For the text-containing cell, return its midpoint in (X, Y) coordinate format. 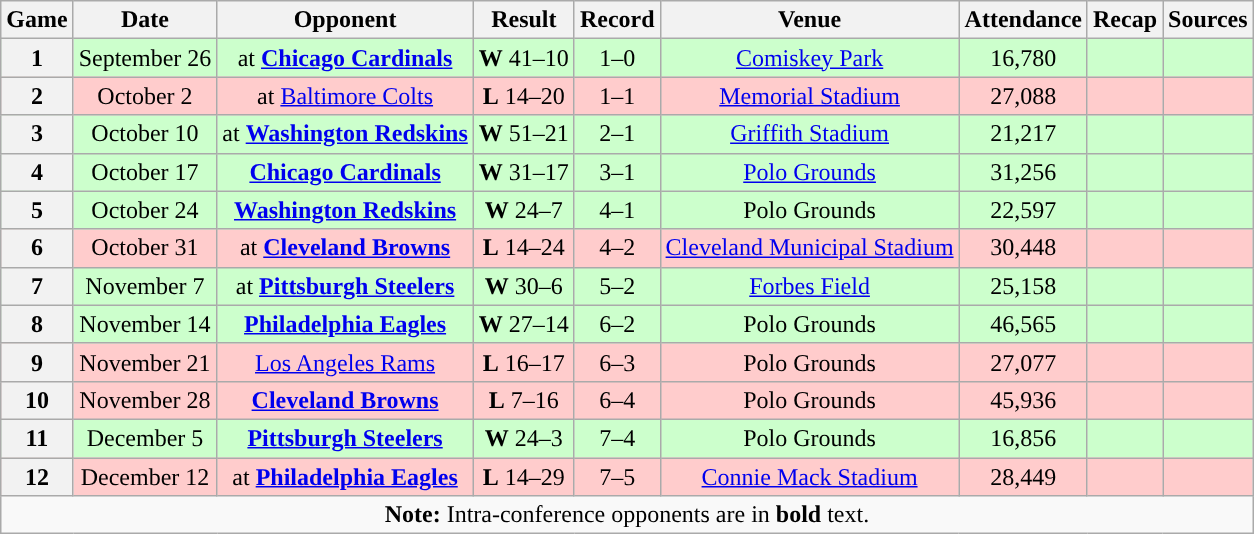
W 51–21 (524, 134)
W 41–10 (524, 58)
Connie Mack Stadium (810, 477)
4–1 (617, 210)
7–4 (617, 438)
Venue (810, 20)
2–1 (617, 134)
October 24 (145, 210)
4–2 (617, 248)
at Philadelphia Eagles (345, 477)
Note: Intra-conference opponents are in bold text. (627, 515)
November 21 (145, 362)
September 26 (145, 58)
30,448 (1023, 248)
L 14–20 (524, 96)
Washington Redskins (345, 210)
Date (145, 20)
7–5 (617, 477)
L 14–29 (524, 477)
October 17 (145, 172)
at Washington Redskins (345, 134)
at Pittsburgh Steelers (345, 286)
November 14 (145, 324)
Sources (1208, 20)
at Cleveland Browns (345, 248)
27,077 (1023, 362)
Chicago Cardinals (345, 172)
October 31 (145, 248)
W 24–7 (524, 210)
Opponent (345, 20)
Los Angeles Rams (345, 362)
October 10 (145, 134)
28,449 (1023, 477)
Forbes Field (810, 286)
10 (37, 400)
November 28 (145, 400)
45,936 (1023, 400)
October 2 (145, 96)
December 12 (145, 477)
5–2 (617, 286)
2 (37, 96)
1–1 (617, 96)
Pittsburgh Steelers (345, 438)
Game (37, 20)
9 (37, 362)
Result (524, 20)
3–1 (617, 172)
22,597 (1023, 210)
12 (37, 477)
Griffith Stadium (810, 134)
46,565 (1023, 324)
31,256 (1023, 172)
25,158 (1023, 286)
6–2 (617, 324)
W 27–14 (524, 324)
3 (37, 134)
4 (37, 172)
1 (37, 58)
December 5 (145, 438)
21,217 (1023, 134)
Memorial Stadium (810, 96)
Cleveland Browns (345, 400)
5 (37, 210)
W 31–17 (524, 172)
Record (617, 20)
27,088 (1023, 96)
Philadelphia Eagles (345, 324)
L 7–16 (524, 400)
6–3 (617, 362)
16,780 (1023, 58)
W 30–6 (524, 286)
7 (37, 286)
November 7 (145, 286)
at Baltimore Colts (345, 96)
at Chicago Cardinals (345, 58)
Attendance (1023, 20)
L 16–17 (524, 362)
1–0 (617, 58)
8 (37, 324)
W 24–3 (524, 438)
6–4 (617, 400)
L 14–24 (524, 248)
Recap (1124, 20)
11 (37, 438)
Comiskey Park (810, 58)
6 (37, 248)
16,856 (1023, 438)
Cleveland Municipal Stadium (810, 248)
